Scan for the cell matching the given text and deliver its (X, Y) coordinate at center. 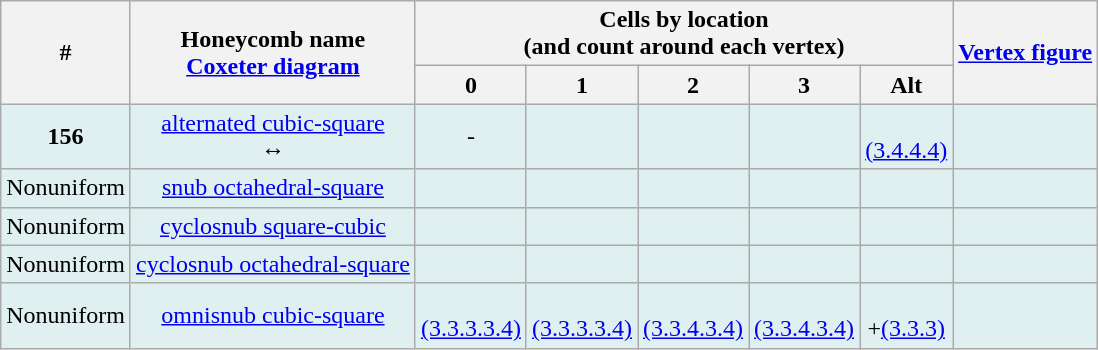
+(3.3.3) (906, 316)
Vertex figure (1026, 52)
156 (66, 136)
Alt (906, 85)
3 (804, 85)
Honeycomb nameCoxeter diagram (272, 52)
- (470, 136)
Cells by location(and count around each vertex) (684, 34)
1 (582, 85)
0 (470, 85)
alternated cubic-square ↔ (272, 136)
(3.4.4.4) (906, 136)
snub octahedral-square (272, 188)
omnisnub cubic-square (272, 316)
2 (694, 85)
cyclosnub octahedral-square (272, 264)
cyclosnub square-cubic (272, 226)
# (66, 52)
